Search for the cell housing the specified text and yield its [x, y] center coordinate. 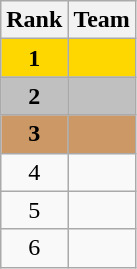
3 [34, 134]
Rank [34, 20]
4 [34, 172]
Team [102, 20]
5 [34, 210]
6 [34, 248]
1 [34, 58]
2 [34, 96]
